Identify which cell holds the provided text, then report its [x, y] central coordinate. 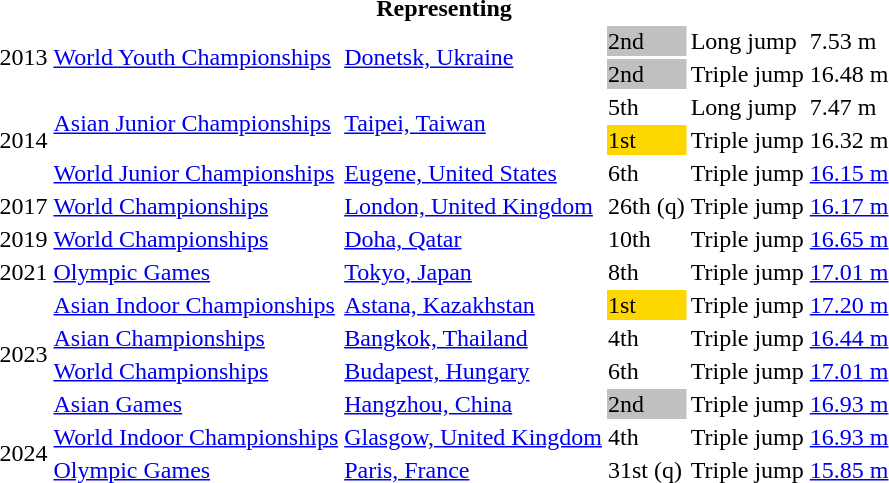
London, United Kingdom [474, 206]
Budapest, Hungary [474, 371]
5th [646, 107]
Bangkok, Thailand [474, 338]
Asian Indoor Championships [196, 305]
26th (q) [646, 206]
Olympic Games [196, 272]
Tokyo, Japan [474, 272]
Glasgow, United Kingdom [474, 437]
World Junior Championships [196, 173]
World Youth Championships [196, 58]
Astana, Kazakhstan [474, 305]
10th [646, 239]
Donetsk, Ukraine [474, 58]
8th [646, 272]
Asian Games [196, 404]
World Indoor Championships [196, 437]
Hangzhou, China [474, 404]
Eugene, United States [474, 173]
Taipei, Taiwan [474, 124]
Asian Championships [196, 338]
Asian Junior Championships [196, 124]
Doha, Qatar [474, 239]
